Search for the cell housing the specified text and yield its [x, y] center coordinate. 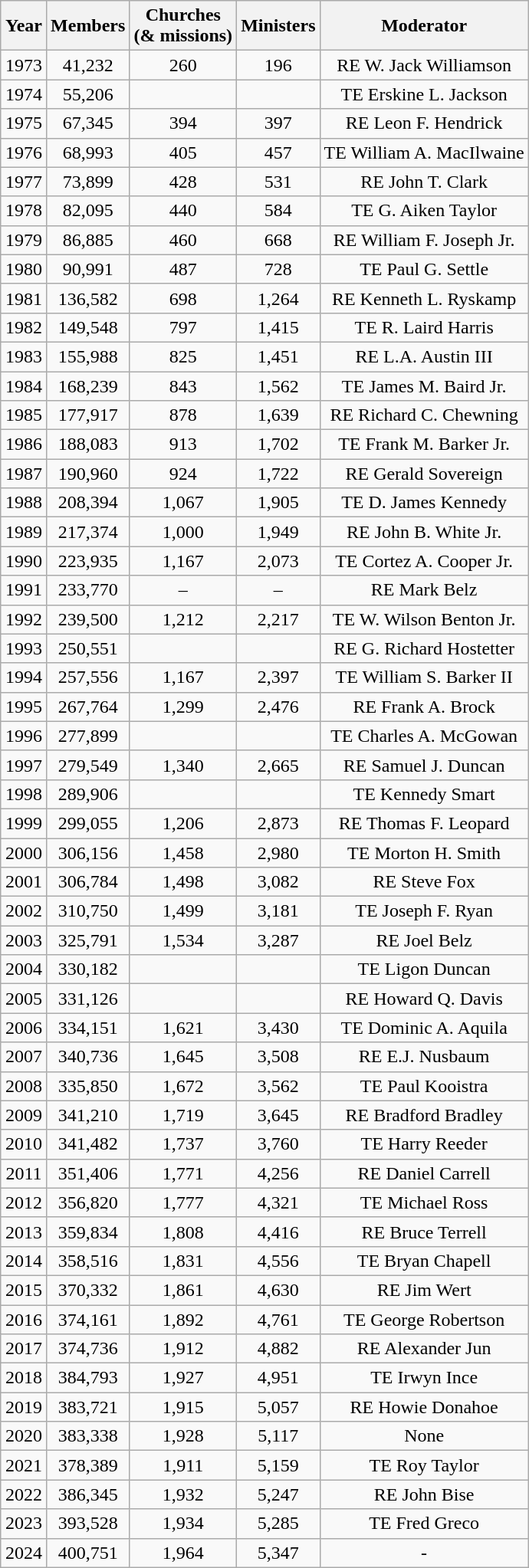
2016 [23, 1319]
3,082 [278, 882]
5,247 [278, 1494]
1,562 [278, 385]
41,232 [88, 65]
460 [183, 240]
168,239 [88, 385]
82,095 [88, 211]
331,126 [88, 999]
RE Jim Wert [424, 1290]
1,719 [183, 1115]
1979 [23, 240]
3,645 [278, 1115]
1974 [23, 94]
TE Charles A. McGowan [424, 736]
487 [183, 269]
TE Kennedy Smart [424, 794]
1,808 [183, 1232]
405 [183, 153]
217,374 [88, 532]
3,181 [278, 911]
2,073 [278, 561]
1999 [23, 823]
400,751 [88, 1553]
4,256 [278, 1173]
250,551 [88, 648]
1,932 [183, 1494]
2021 [23, 1465]
TE Bryan Chapell [424, 1261]
Ministers [278, 26]
4,630 [278, 1290]
1975 [23, 123]
1,672 [183, 1086]
2011 [23, 1173]
2000 [23, 853]
TE Michael Ross [424, 1202]
1983 [23, 356]
351,406 [88, 1173]
279,549 [88, 765]
233,770 [88, 590]
358,516 [88, 1261]
1992 [23, 619]
878 [183, 415]
1,499 [183, 911]
393,528 [88, 1524]
1,911 [183, 1465]
TE G. Aiken Taylor [424, 211]
TE Roy Taylor [424, 1465]
1,451 [278, 356]
TE W. Wilson Benton Jr. [424, 619]
2002 [23, 911]
1,915 [183, 1407]
RE L.A. Austin III [424, 356]
5,285 [278, 1524]
1,415 [278, 327]
1,905 [278, 503]
3,562 [278, 1086]
1985 [23, 415]
1,621 [183, 1028]
277,899 [88, 736]
RE Steve Fox [424, 882]
RE Bradford Bradley [424, 1115]
RE John B. White Jr. [424, 532]
TE George Robertson [424, 1319]
1993 [23, 648]
386,345 [88, 1494]
1986 [23, 444]
1,912 [183, 1349]
334,151 [88, 1028]
2,980 [278, 853]
Churches(& missions) [183, 26]
RE Richard C. Chewning [424, 415]
TE James M. Baird Jr. [424, 385]
188,083 [88, 444]
2003 [23, 940]
374,161 [88, 1319]
1981 [23, 298]
155,988 [88, 356]
2018 [23, 1378]
1,264 [278, 298]
374,736 [88, 1349]
TE Paul G. Settle [424, 269]
3,430 [278, 1028]
86,885 [88, 240]
1,212 [183, 619]
TE Cortez A. Cooper Jr. [424, 561]
Year [23, 26]
1,934 [183, 1524]
5,117 [278, 1436]
1,737 [183, 1144]
1,458 [183, 853]
1973 [23, 65]
2024 [23, 1553]
5,347 [278, 1553]
1980 [23, 269]
1,067 [183, 503]
67,345 [88, 123]
299,055 [88, 823]
2010 [23, 1144]
1,964 [183, 1553]
3,760 [278, 1144]
1,000 [183, 532]
RE William F. Joseph Jr. [424, 240]
RE Mark Belz [424, 590]
177,917 [88, 415]
223,935 [88, 561]
335,850 [88, 1086]
1,927 [183, 1378]
RE Leon F. Hendrick [424, 123]
1994 [23, 677]
None [424, 1436]
325,791 [88, 940]
1,861 [183, 1290]
4,321 [278, 1202]
378,389 [88, 1465]
843 [183, 385]
RE W. Jack Williamson [424, 65]
RE John T. Clark [424, 182]
TE Ligon Duncan [424, 969]
383,338 [88, 1436]
698 [183, 298]
1995 [23, 707]
356,820 [88, 1202]
1,299 [183, 707]
1988 [23, 503]
1977 [23, 182]
330,182 [88, 969]
1,722 [278, 474]
2014 [23, 1261]
2008 [23, 1086]
2,476 [278, 707]
RE Alexander Jun [424, 1349]
1,702 [278, 444]
1,645 [183, 1057]
825 [183, 356]
RE Samuel J. Duncan [424, 765]
RE Thomas F. Leopard [424, 823]
TE William A. MacIlwaine [424, 153]
1987 [23, 474]
1989 [23, 532]
913 [183, 444]
3,508 [278, 1057]
1982 [23, 327]
310,750 [88, 911]
4,882 [278, 1349]
1,928 [183, 1436]
397 [278, 123]
- [424, 1553]
TE Erskine L. Jackson [424, 94]
239,500 [88, 619]
267,764 [88, 707]
RE Howie Donahoe [424, 1407]
RE Joel Belz [424, 940]
2020 [23, 1436]
340,736 [88, 1057]
457 [278, 153]
RE Frank A. Brock [424, 707]
2013 [23, 1232]
1984 [23, 385]
1,340 [183, 765]
2007 [23, 1057]
2001 [23, 882]
73,899 [88, 182]
Moderator [424, 26]
394 [183, 123]
1,892 [183, 1319]
4,761 [278, 1319]
1976 [23, 153]
RE Bruce Terrell [424, 1232]
1991 [23, 590]
RE G. Richard Hostetter [424, 648]
Members [88, 26]
5,057 [278, 1407]
4,416 [278, 1232]
2015 [23, 1290]
5,159 [278, 1465]
RE Kenneth L. Ryskamp [424, 298]
924 [183, 474]
RE Gerald Sovereign [424, 474]
359,834 [88, 1232]
341,482 [88, 1144]
1990 [23, 561]
384,793 [88, 1378]
RE John Bise [424, 1494]
257,556 [88, 677]
68,993 [88, 153]
2009 [23, 1115]
260 [183, 65]
2022 [23, 1494]
190,960 [88, 474]
1,206 [183, 823]
136,582 [88, 298]
341,210 [88, 1115]
2017 [23, 1349]
2,217 [278, 619]
TE Joseph F. Ryan [424, 911]
1,498 [183, 882]
55,206 [88, 94]
2,665 [278, 765]
1997 [23, 765]
2006 [23, 1028]
2004 [23, 969]
196 [278, 65]
1,534 [183, 940]
4,951 [278, 1378]
1,771 [183, 1173]
TE Morton H. Smith [424, 853]
370,332 [88, 1290]
TE Fred Greco [424, 1524]
728 [278, 269]
289,906 [88, 794]
TE William S. Barker II [424, 677]
2,397 [278, 677]
149,548 [88, 327]
2023 [23, 1524]
TE Paul Kooistra [424, 1086]
1,949 [278, 532]
2005 [23, 999]
383,721 [88, 1407]
4,556 [278, 1261]
2,873 [278, 823]
3,287 [278, 940]
668 [278, 240]
90,991 [88, 269]
428 [183, 182]
306,784 [88, 882]
306,156 [88, 853]
TE Frank M. Barker Jr. [424, 444]
1998 [23, 794]
208,394 [88, 503]
584 [278, 211]
TE Harry Reeder [424, 1144]
797 [183, 327]
1996 [23, 736]
1,777 [183, 1202]
RE Daniel Carrell [424, 1173]
TE D. James Kennedy [424, 503]
TE R. Laird Harris [424, 327]
531 [278, 182]
1,831 [183, 1261]
440 [183, 211]
TE Dominic A. Aquila [424, 1028]
2019 [23, 1407]
1978 [23, 211]
RE E.J. Nusbaum [424, 1057]
1,639 [278, 415]
RE Howard Q. Davis [424, 999]
TE Irwyn Ince [424, 1378]
2012 [23, 1202]
